For the text-containing cell, return its midpoint in (X, Y) coordinate format. 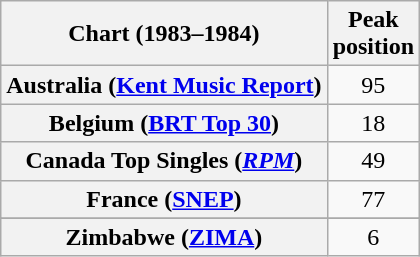
Peakposition (373, 34)
77 (373, 199)
Australia (Kent Music Report) (164, 85)
France (SNEP) (164, 199)
Zimbabwe (ZIMA) (164, 237)
6 (373, 237)
49 (373, 161)
Chart (1983–1984) (164, 34)
Canada Top Singles (RPM) (164, 161)
18 (373, 123)
Belgium (BRT Top 30) (164, 123)
95 (373, 85)
